Identify which cell holds the provided text, then report its [X, Y] central coordinate. 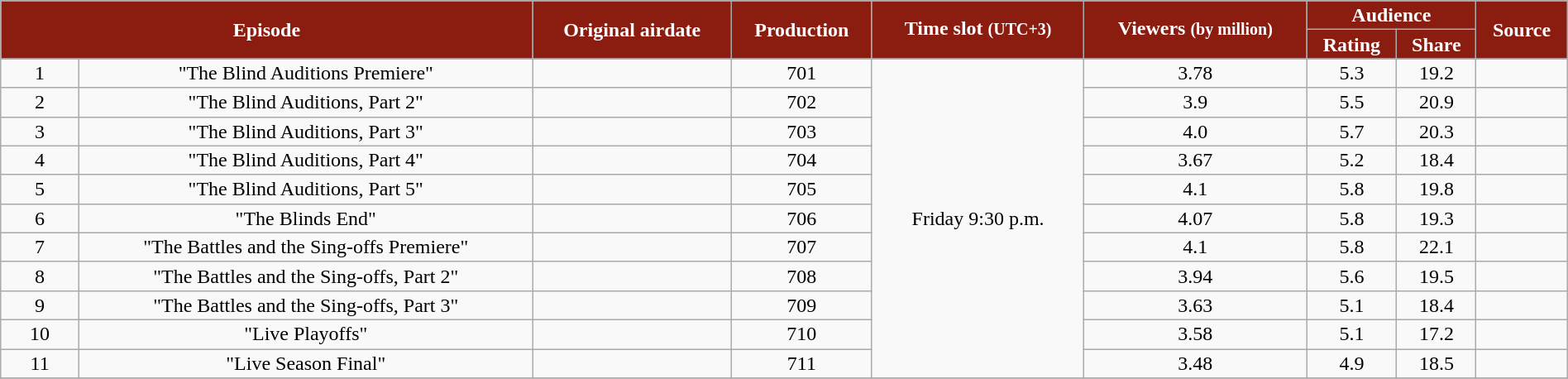
3.63 [1196, 305]
20.3 [1437, 131]
5.5 [1351, 103]
17.2 [1437, 334]
4 [40, 161]
22.1 [1437, 247]
3.58 [1196, 334]
3 [40, 131]
5.6 [1351, 276]
Viewers (by million) [1196, 30]
3.48 [1196, 364]
8 [40, 276]
18.5 [1437, 364]
708 [801, 276]
709 [801, 305]
Production [801, 30]
"The Blind Auditions, Part 5" [306, 189]
"The Blind Auditions Premiere" [306, 73]
Original airdate [632, 30]
701 [801, 73]
705 [801, 189]
"The Blind Auditions, Part 2" [306, 103]
2 [40, 103]
"The Battles and the Sing-offs, Part 3" [306, 305]
"The Battles and the Sing-offs, Part 2" [306, 276]
3.78 [1196, 73]
10 [40, 334]
19.5 [1437, 276]
20.9 [1437, 103]
Time slot (UTC+3) [978, 30]
710 [801, 334]
19.2 [1437, 73]
11 [40, 364]
4.0 [1196, 131]
704 [801, 161]
"The Blind Auditions, Part 4" [306, 161]
Audience [1391, 15]
Source [1522, 30]
702 [801, 103]
3.67 [1196, 161]
5 [40, 189]
"The Blind Auditions, Part 3" [306, 131]
Episode [266, 30]
"The Battles and the Sing-offs Premiere" [306, 247]
19.3 [1437, 218]
3.9 [1196, 103]
"Live Playoffs" [306, 334]
1 [40, 73]
Friday 9:30 p.m. [978, 218]
Share [1437, 45]
19.8 [1437, 189]
5.2 [1351, 161]
6 [40, 218]
703 [801, 131]
711 [801, 364]
"Live Season Final" [306, 364]
3.94 [1196, 276]
7 [40, 247]
5.3 [1351, 73]
4.07 [1196, 218]
706 [801, 218]
4.9 [1351, 364]
Rating [1351, 45]
5.7 [1351, 131]
"The Blinds End" [306, 218]
9 [40, 305]
707 [801, 247]
